Determine the [x, y] coordinate at the center of the cell enclosing the given text.  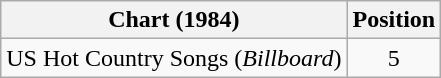
US Hot Country Songs (Billboard) [174, 58]
Position [394, 20]
5 [394, 58]
Chart (1984) [174, 20]
